Detect which cell encompasses the target text, then output its (X, Y) center coordinate. 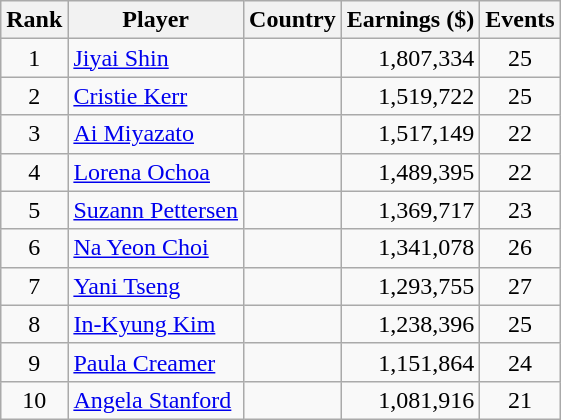
8 (34, 324)
7 (34, 286)
6 (34, 248)
2 (34, 96)
1,081,916 (410, 400)
9 (34, 362)
1,489,395 (410, 172)
3 (34, 134)
4 (34, 172)
Lorena Ochoa (156, 172)
1,517,149 (410, 134)
Na Yeon Choi (156, 248)
Yani Tseng (156, 286)
Earnings ($) (410, 20)
Player (156, 20)
27 (520, 286)
Cristie Kerr (156, 96)
Country (293, 20)
23 (520, 210)
24 (520, 362)
Ai Miyazato (156, 134)
Paula Creamer (156, 362)
Jiyai Shin (156, 58)
1,369,717 (410, 210)
1,238,396 (410, 324)
Angela Stanford (156, 400)
Events (520, 20)
Suzann Pettersen (156, 210)
1,807,334 (410, 58)
1,341,078 (410, 248)
Rank (34, 20)
1,151,864 (410, 362)
5 (34, 210)
1 (34, 58)
10 (34, 400)
1,293,755 (410, 286)
In-Kyung Kim (156, 324)
26 (520, 248)
1,519,722 (410, 96)
21 (520, 400)
